Detect which cell encompasses the target text, then output its [x, y] center coordinate. 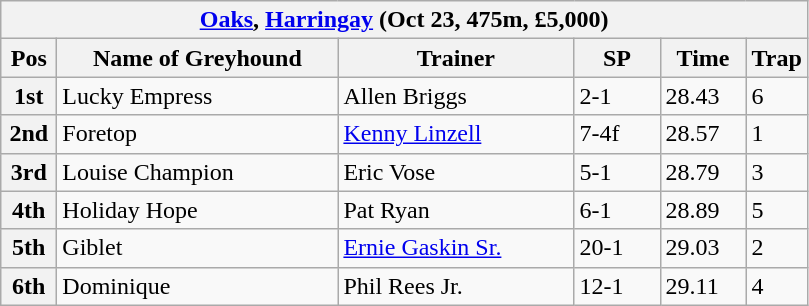
3 [776, 172]
28.43 [703, 96]
SP [617, 58]
2 [776, 248]
Eric Vose [456, 172]
28.89 [703, 210]
Pat Ryan [456, 210]
29.11 [703, 286]
Trainer [456, 58]
12-1 [617, 286]
5th [29, 248]
1 [776, 134]
Phil Rees Jr. [456, 286]
Allen Briggs [456, 96]
1st [29, 96]
Time [703, 58]
Name of Greyhound [198, 58]
4th [29, 210]
Giblet [198, 248]
Foretop [198, 134]
2-1 [617, 96]
Holiday Hope [198, 210]
Lucky Empress [198, 96]
5 [776, 210]
Dominique [198, 286]
4 [776, 286]
6th [29, 286]
3rd [29, 172]
Trap [776, 58]
Kenny Linzell [456, 134]
2nd [29, 134]
Ernie Gaskin Sr. [456, 248]
6-1 [617, 210]
Pos [29, 58]
28.57 [703, 134]
6 [776, 96]
Louise Champion [198, 172]
20-1 [617, 248]
Oaks, Harringay (Oct 23, 475m, £5,000) [404, 20]
29.03 [703, 248]
7-4f [617, 134]
5-1 [617, 172]
28.79 [703, 172]
